Scan for the cell matching the given text and deliver its [X, Y] coordinate at center. 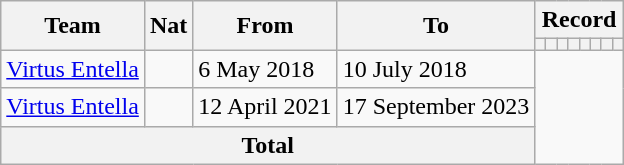
From [265, 26]
12 April 2021 [265, 107]
10 July 2018 [436, 69]
Record [579, 20]
Total [268, 145]
Nat [168, 26]
6 May 2018 [265, 69]
17 September 2023 [436, 107]
To [436, 26]
Team [73, 26]
